Pinpoint the cell where the given text exists, returning its (X, Y) midpoint coordinate. 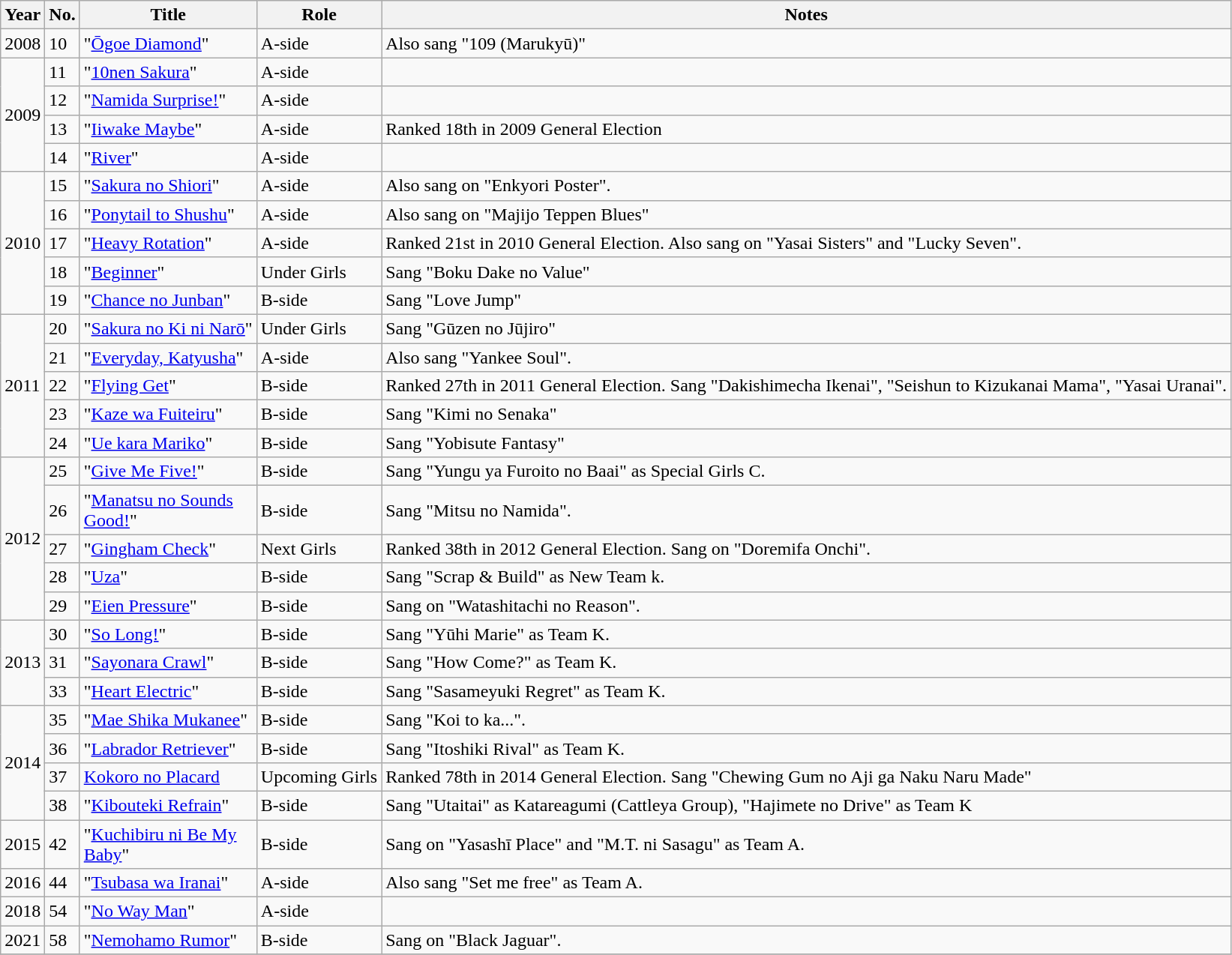
Ranked 78th in 2014 General Election. Sang "Chewing Gum no Aji ga Naku Naru Made" (807, 777)
Sang "Itoshiki Rival" as Team K. (807, 748)
"Flying Get" (168, 386)
29 (62, 606)
"Everyday, Katyusha" (168, 358)
35 (62, 720)
Kokoro no Placard (168, 777)
Sang "Yobisute Fantasy" (807, 443)
"Sakura no Ki ni Narō" (168, 328)
28 (62, 577)
"Heavy Rotation" (168, 243)
"Manatsu no Sounds Good!" (168, 510)
"Sakura no Shiori" (168, 186)
Sang "Yungu ya Furoito no Baai" as Special Girls C. (807, 472)
36 (62, 748)
"Kaze wa Fuiteiru" (168, 415)
Sang "Sasameyuki Regret" as Team K. (807, 691)
"Chance no Junban" (168, 300)
"No Way Man" (168, 912)
2012 (22, 538)
"Tsubasa wa Iranai" (168, 883)
2009 (22, 115)
"Labrador Retriever" (168, 748)
"Ōgoe Diamond" (168, 43)
No. (62, 15)
Also sang on "Enkyori Poster". (807, 186)
Notes (807, 15)
"Give Me Five!" (168, 472)
Sang "How Come?" as Team K. (807, 663)
30 (62, 634)
15 (62, 186)
Also sang "Set me free" as Team A. (807, 883)
18 (62, 271)
Sang "Koi to ka...". (807, 720)
2011 (22, 385)
Role (319, 15)
Sang on "Watashitachi no Reason". (807, 606)
2008 (22, 43)
23 (62, 415)
2013 (22, 663)
"10nen Sakura" (168, 72)
2010 (22, 243)
"Kuchibiru ni Be My Baby" (168, 844)
26 (62, 510)
33 (62, 691)
"Ue kara Mariko" (168, 443)
Sang "Utaitai" as Katareagumi (Cattleya Group), "Hajimete no Drive" as Team K (807, 805)
Title (168, 15)
21 (62, 358)
42 (62, 844)
11 (62, 72)
Sang "Yūhi Marie" as Team K. (807, 634)
"Sayonara Crawl" (168, 663)
24 (62, 443)
13 (62, 129)
17 (62, 243)
"Uza" (168, 577)
Sang "Love Jump" (807, 300)
Sang "Gūzen no Jūjiro" (807, 328)
Next Girls (319, 549)
Also sang on "Majijo Teppen Blues" (807, 214)
Also sang "109 (Marukyū)" (807, 43)
16 (62, 214)
37 (62, 777)
Sang on "Yasashī Place" and "M.T. ni Sasagu" as Team A. (807, 844)
Also sang "Yankee Soul". (807, 358)
Upcoming Girls (319, 777)
"Eien Pressure" (168, 606)
20 (62, 328)
12 (62, 100)
Sang "Boku Dake no Value" (807, 271)
2015 (22, 844)
"Ponytail to Shushu" (168, 214)
58 (62, 940)
Ranked 18th in 2009 General Election (807, 129)
31 (62, 663)
Sang "Kimi no Senaka" (807, 415)
54 (62, 912)
"Heart Electric" (168, 691)
2021 (22, 940)
2014 (22, 762)
19 (62, 300)
"Iiwake Maybe" (168, 129)
2016 (22, 883)
"Gingham Check" (168, 549)
Ranked 27th in 2011 General Election. Sang "Dakishimecha Ikenai", "Seishun to Kizukanai Mama", "Yasai Uranai". (807, 386)
Sang "Mitsu no Namida". (807, 510)
"River" (168, 157)
10 (62, 43)
38 (62, 805)
2018 (22, 912)
44 (62, 883)
"Nemohamo Rumor" (168, 940)
Sang "Scrap & Build" as New Team k. (807, 577)
27 (62, 549)
14 (62, 157)
Ranked 38th in 2012 General Election. Sang on "Doremifa Onchi". (807, 549)
22 (62, 386)
"Namida Surprise!" (168, 100)
"Kibouteki Refrain" (168, 805)
Ranked 21st in 2010 General Election. Also sang on "Yasai Sisters" and "Lucky Seven". (807, 243)
"Beginner" (168, 271)
25 (62, 472)
"So Long!" (168, 634)
"Mae Shika Mukanee" (168, 720)
Year (22, 15)
Sang on "Black Jaguar". (807, 940)
